Provide the (x, y) coordinate of the cell's center where the given text is located.  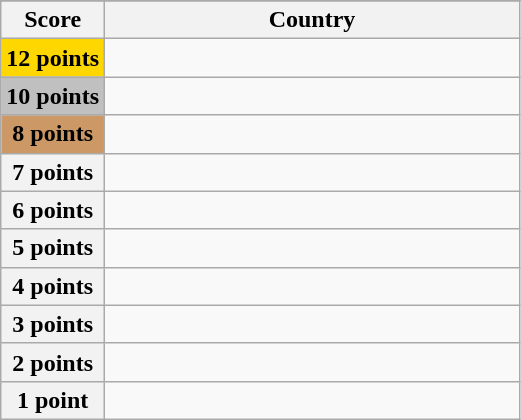
12 points (53, 58)
8 points (53, 134)
6 points (53, 210)
Country (312, 20)
Score (53, 20)
3 points (53, 324)
2 points (53, 362)
4 points (53, 286)
10 points (53, 96)
7 points (53, 172)
5 points (53, 248)
1 point (53, 400)
